For the text-containing cell, return its midpoint in (X, Y) coordinate format. 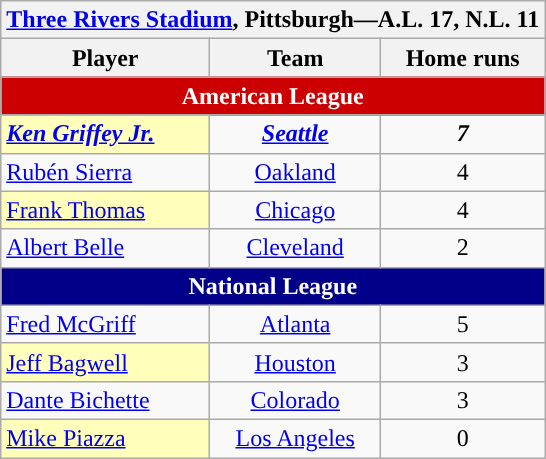
Seattle (296, 134)
Mike Piazza (106, 438)
5 (463, 324)
Fred McGriff (106, 324)
Home runs (463, 58)
Ken Griffey Jr. (106, 134)
2 (463, 248)
Atlanta (296, 324)
Albert Belle (106, 248)
Los Angeles (296, 438)
0 (463, 438)
Frank Thomas (106, 210)
Colorado (296, 400)
Team (296, 58)
Houston (296, 362)
American League (273, 96)
Jeff Bagwell (106, 362)
National League (273, 286)
Chicago (296, 210)
Oakland (296, 172)
Cleveland (296, 248)
Rubén Sierra (106, 172)
Three Rivers Stadium, Pittsburgh—A.L. 17, N.L. 11 (273, 20)
7 (463, 134)
Player (106, 58)
Dante Bichette (106, 400)
